Determine the [x, y] coordinate at the center of the cell enclosing the given text.  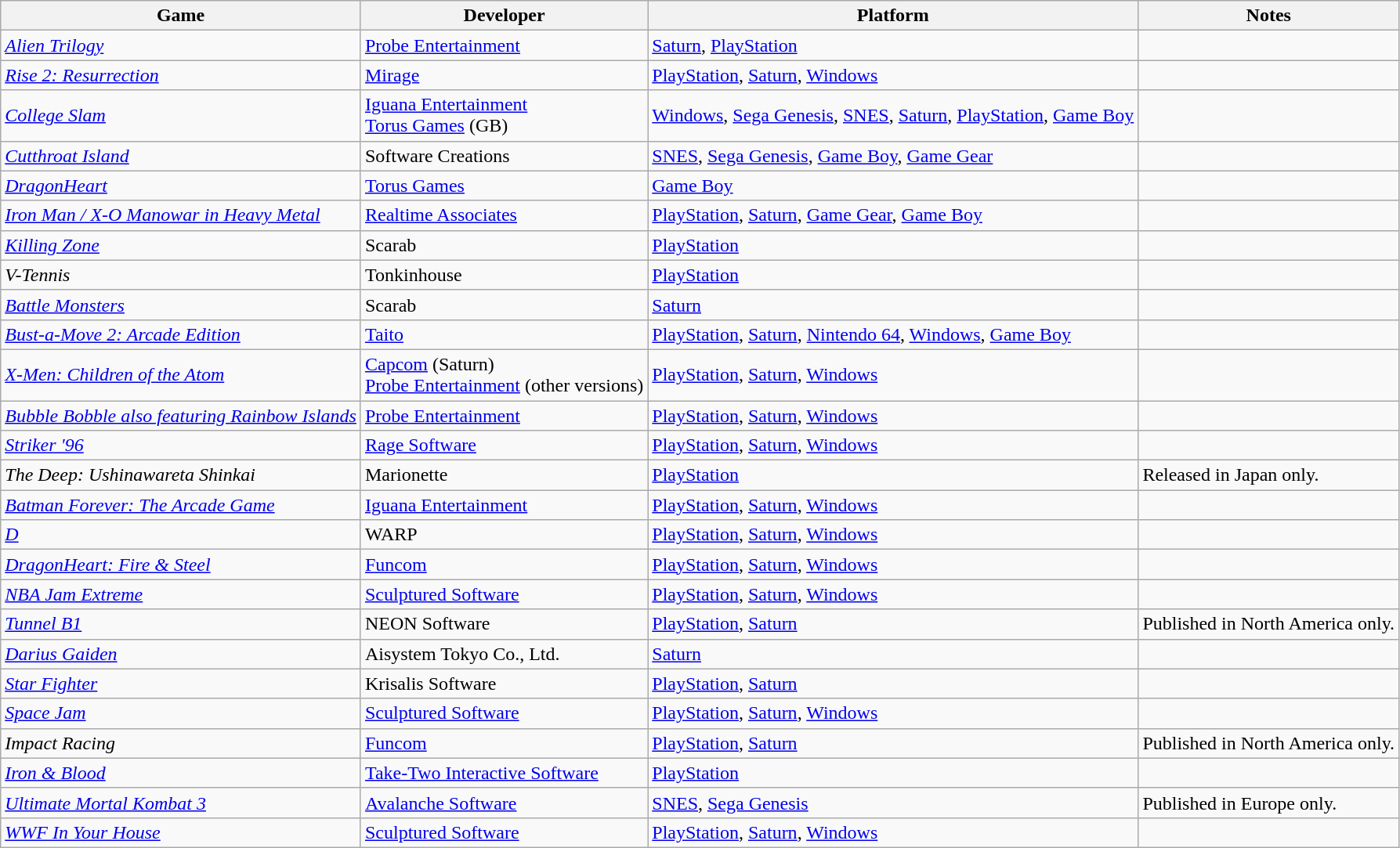
Take-Two Interactive Software [504, 773]
Mirage [504, 75]
Game [181, 16]
Star Fighter [181, 684]
DragonHeart: Fire & Steel [181, 565]
Killing Zone [181, 245]
Bust-a-Move 2: Arcade Edition [181, 334]
Windows, Sega Genesis, SNES, Saturn, PlayStation, Game Boy [893, 116]
Torus Games [504, 186]
NBA Jam Extreme [181, 594]
The Deep: Ushinawareta Shinkai [181, 475]
Game Boy [893, 186]
Battle Monsters [181, 305]
Realtime Associates [504, 215]
WARP [504, 535]
Developer [504, 16]
Striker '96 [181, 446]
Aisystem Tokyo Co., Ltd. [504, 654]
College Slam [181, 116]
Platform [893, 16]
Iron & Blood [181, 773]
D [181, 535]
Capcom (Saturn)Probe Entertainment (other versions) [504, 374]
Tunnel B1 [181, 624]
PlayStation, Saturn, Nintendo 64, Windows, Game Boy [893, 334]
Software Creations [504, 156]
Darius Gaiden [181, 654]
Iguana Entertainment [504, 505]
Saturn, PlayStation [893, 45]
Notes [1269, 16]
Taito [504, 334]
Cutthroat Island [181, 156]
Rise 2: Resurrection [181, 75]
Released in Japan only. [1269, 475]
SNES, Sega Genesis, Game Boy, Game Gear [893, 156]
Batman Forever: The Arcade Game [181, 505]
DragonHeart [181, 186]
Iron Man / X-O Manowar in Heavy Metal [181, 215]
NEON Software [504, 624]
Krisalis Software [504, 684]
Published in Europe only. [1269, 803]
Ultimate Mortal Kombat 3 [181, 803]
Impact Racing [181, 743]
SNES, Sega Genesis [893, 803]
Bubble Bobble also featuring Rainbow Islands [181, 416]
X-Men: Children of the Atom [181, 374]
Rage Software [504, 446]
V-Tennis [181, 275]
WWF In Your House [181, 832]
PlayStation, Saturn, Game Gear, Game Boy [893, 215]
Alien Trilogy [181, 45]
Iguana EntertainmentTorus Games (GB) [504, 116]
Marionette [504, 475]
Space Jam [181, 713]
Tonkinhouse [504, 275]
Avalanche Software [504, 803]
